Pinpoint the cell where the given text exists, returning its (X, Y) midpoint coordinate. 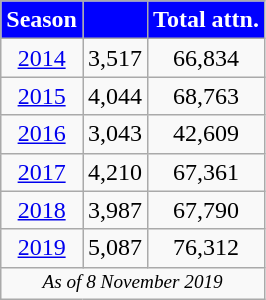
3,987 (114, 210)
Season (42, 20)
67,790 (206, 210)
2017 (42, 172)
2016 (42, 134)
68,763 (206, 96)
76,312 (206, 248)
2015 (42, 96)
4,210 (114, 172)
3,043 (114, 134)
3,517 (114, 58)
4,044 (114, 96)
42,609 (206, 134)
As of 8 November 2019 (133, 283)
2019 (42, 248)
67,361 (206, 172)
2014 (42, 58)
5,087 (114, 248)
Total attn. (206, 20)
66,834 (206, 58)
2018 (42, 210)
